Determine the (X, Y) coordinate at the center of the cell enclosing the given text.  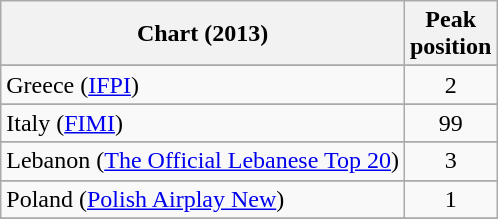
99 (450, 123)
Chart (2013) (203, 34)
Peakposition (450, 34)
Greece (IFPI) (203, 85)
3 (450, 161)
Poland (Polish Airplay New) (203, 199)
Italy (FIMI) (203, 123)
1 (450, 199)
Lebanon (The Official Lebanese Top 20) (203, 161)
2 (450, 85)
